Identify which cell holds the provided text, then report its [x, y] central coordinate. 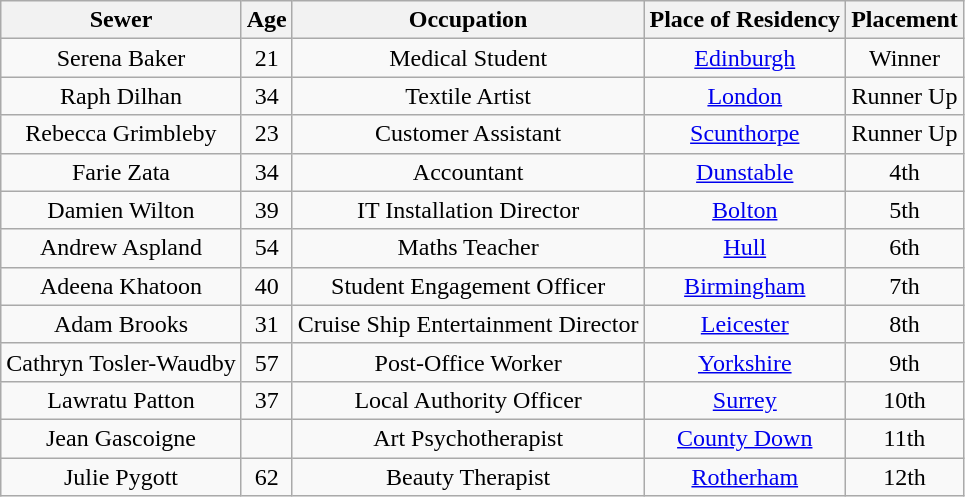
Andrew Aspland [121, 248]
12th [905, 477]
Adeena Khatoon [121, 286]
Beauty Therapist [468, 477]
6th [905, 248]
County Down [745, 438]
23 [266, 134]
Dunstable [745, 172]
31 [266, 324]
Scunthorpe [745, 134]
Placement [905, 20]
Leicester [745, 324]
Surrey [745, 400]
Lawratu Patton [121, 400]
Place of Residency [745, 20]
Accountant [468, 172]
8th [905, 324]
Sewer [121, 20]
London [745, 96]
Post-Office Worker [468, 362]
9th [905, 362]
Yorkshire [745, 362]
IT Installation Director [468, 210]
Jean Gascoigne [121, 438]
Edinburgh [745, 58]
57 [266, 362]
21 [266, 58]
39 [266, 210]
Rebecca Grimbleby [121, 134]
Customer Assistant [468, 134]
5th [905, 210]
54 [266, 248]
Local Authority Officer [468, 400]
Occupation [468, 20]
11th [905, 438]
Birmingham [745, 286]
Rotherham [745, 477]
Textile Artist [468, 96]
62 [266, 477]
Age [266, 20]
Winner [905, 58]
Damien Wilton [121, 210]
10th [905, 400]
Farie Zata [121, 172]
Serena Baker [121, 58]
Cathryn Tosler-Waudby [121, 362]
Bolton [745, 210]
Maths Teacher [468, 248]
7th [905, 286]
Raph Dilhan [121, 96]
Hull [745, 248]
4th [905, 172]
Student Engagement Officer [468, 286]
37 [266, 400]
Adam Brooks [121, 324]
Julie Pygott [121, 477]
40 [266, 286]
Art Psychotherapist [468, 438]
Cruise Ship Entertainment Director [468, 324]
Medical Student [468, 58]
